Extract the [X, Y] coordinate from the center of the cell holding the provided text.  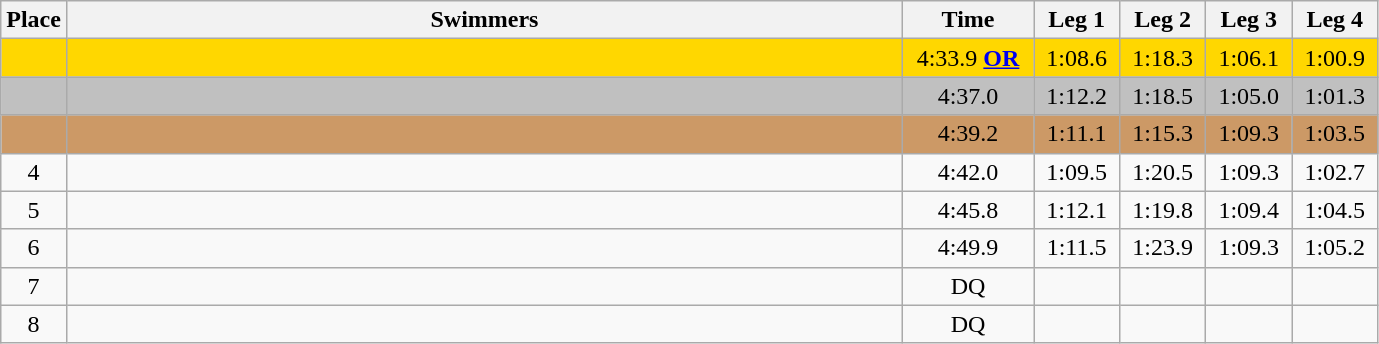
4:37.0 [968, 96]
1:05.0 [1249, 96]
1:00.9 [1335, 58]
Leg 4 [1335, 20]
Time [968, 20]
4:33.9 OR [968, 58]
4:45.8 [968, 210]
4:39.2 [968, 134]
1:08.6 [1077, 58]
1:12.1 [1077, 210]
1:23.9 [1163, 248]
5 [34, 210]
6 [34, 248]
1:20.5 [1163, 172]
1:19.8 [1163, 210]
1:02.7 [1335, 172]
8 [34, 324]
Leg 1 [1077, 20]
Leg 3 [1249, 20]
1:11.1 [1077, 134]
1:05.2 [1335, 248]
1:01.3 [1335, 96]
1:03.5 [1335, 134]
1:11.5 [1077, 248]
7 [34, 286]
4:49.9 [968, 248]
1:12.2 [1077, 96]
1:18.3 [1163, 58]
Leg 2 [1163, 20]
1:09.5 [1077, 172]
Place [34, 20]
1:15.3 [1163, 134]
1:06.1 [1249, 58]
1:09.4 [1249, 210]
1:18.5 [1163, 96]
1:04.5 [1335, 210]
4 [34, 172]
Swimmers [484, 20]
4:42.0 [968, 172]
